Capture the cell that displays the provided text and extract its (X, Y) central coordinate. 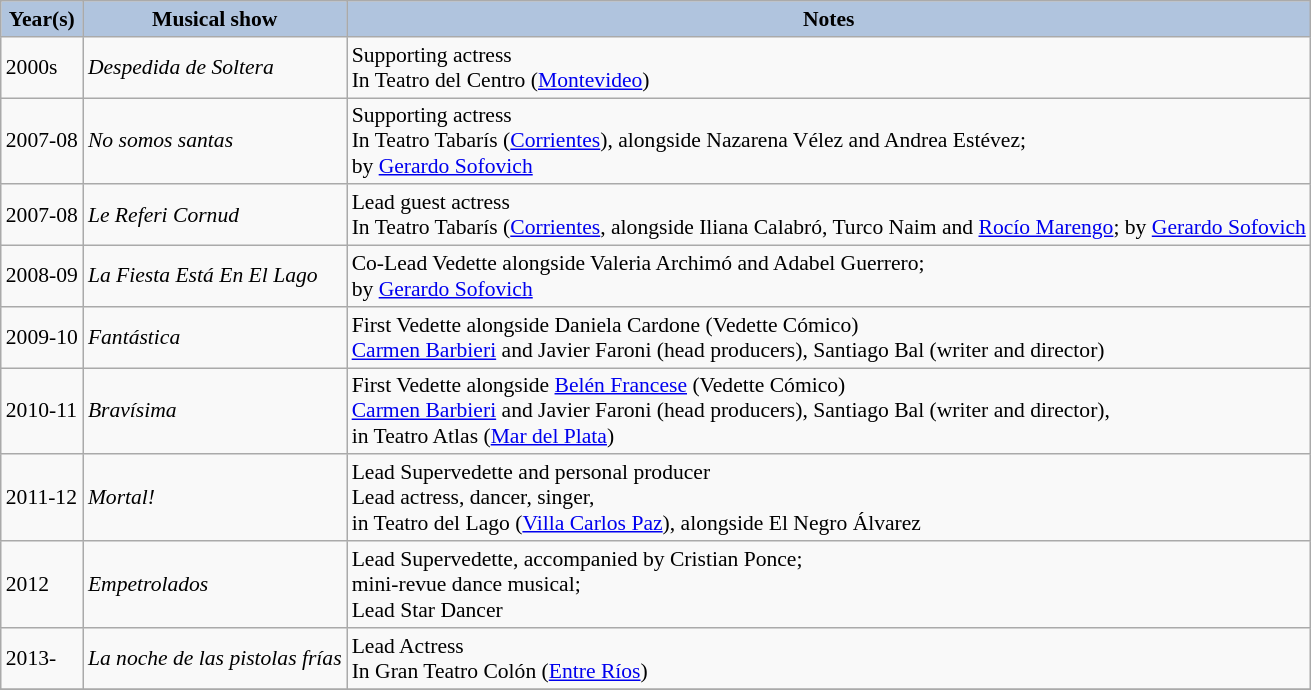
First Vedette alongside Daniela Cardone (Vedette Cómico) Carmen Barbieri and Javier Faroni (head producers), Santiago Bal (writer and director) (829, 338)
Supporting actressIn Teatro Tabarís (Corrientes), alongside Nazarena Vélez and Andrea Estévez; by Gerardo Sofovich (829, 142)
Lead Supervedette, accompanied by Cristian Ponce;mini-revue dance musical;Lead Star Dancer (829, 584)
2012 (42, 584)
Lead ActressIn Gran Teatro Colón (Entre Ríos) (829, 658)
Supporting actress In Teatro del Centro (Montevideo) (829, 68)
La Fiesta Está En El Lago (215, 276)
No somos santas (215, 142)
2013- (42, 658)
La noche de las pistolas frías (215, 658)
Bravísima (215, 412)
2008-09 (42, 276)
Despedida de Soltera (215, 68)
Le Referi Cornud (215, 216)
Musical show (215, 19)
Lead guest actressIn Teatro Tabarís (Corrientes, alongside Iliana Calabró, Turco Naim and Rocío Marengo; by Gerardo Sofovich (829, 216)
2000s (42, 68)
Notes (829, 19)
2009-10 (42, 338)
Fantástica (215, 338)
Mortal! (215, 498)
Empetrolados (215, 584)
2010-11 (42, 412)
Lead Supervedette and personal producerLead actress, dancer, singer, in Teatro del Lago (Villa Carlos Paz), alongside El Negro Álvarez (829, 498)
Co-Lead Vedette alongside Valeria Archimó and Adabel Guerrero; by Gerardo Sofovich (829, 276)
2011-12 (42, 498)
Year(s) (42, 19)
